Find where the given text appears and provide that cell's center as (X, Y) coordinate. 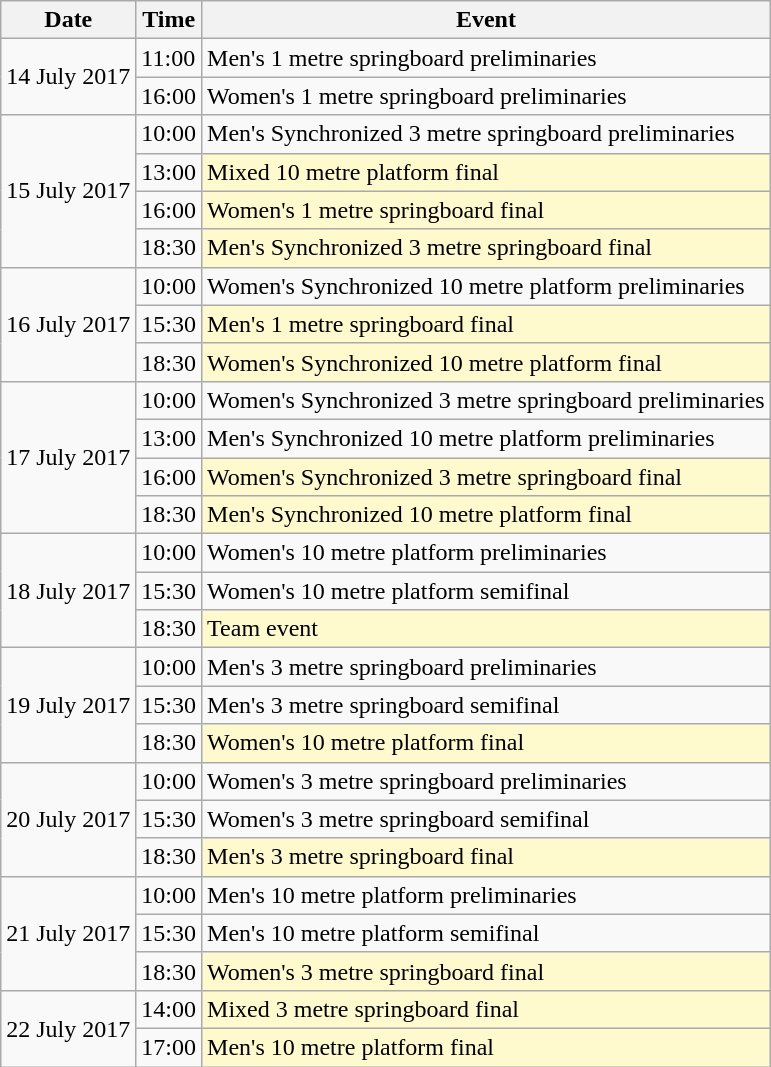
Men's Synchronized 3 metre springboard preliminaries (486, 134)
Men's 10 metre platform preliminaries (486, 895)
Men's 10 metre platform semifinal (486, 933)
Women's 3 metre springboard final (486, 971)
Men's Synchronized 10 metre platform final (486, 515)
Women's 10 metre platform semifinal (486, 591)
18 July 2017 (68, 591)
Men's 3 metre springboard final (486, 857)
Women's 3 metre springboard preliminaries (486, 781)
Women's 1 metre springboard final (486, 210)
Men's 10 metre platform final (486, 1047)
Women's 10 metre platform final (486, 743)
17:00 (169, 1047)
Men's 1 metre springboard final (486, 324)
Men's Synchronized 3 metre springboard final (486, 248)
Mixed 10 metre platform final (486, 172)
Women's 1 metre springboard preliminaries (486, 96)
Women's Synchronized 10 metre platform preliminaries (486, 286)
16 July 2017 (68, 324)
Time (169, 20)
Women's Synchronized 3 metre springboard final (486, 477)
11:00 (169, 58)
Men's Synchronized 10 metre platform preliminaries (486, 438)
Women's 10 metre platform preliminaries (486, 553)
14 July 2017 (68, 77)
22 July 2017 (68, 1028)
Team event (486, 629)
21 July 2017 (68, 933)
Date (68, 20)
Women's Synchronized 10 metre platform final (486, 362)
17 July 2017 (68, 457)
15 July 2017 (68, 191)
Event (486, 20)
Men's 3 metre springboard semifinal (486, 705)
Mixed 3 metre springboard final (486, 1009)
Women's 3 metre springboard semifinal (486, 819)
Men's 3 metre springboard preliminaries (486, 667)
14:00 (169, 1009)
19 July 2017 (68, 705)
20 July 2017 (68, 819)
Men's 1 metre springboard preliminaries (486, 58)
Women's Synchronized 3 metre springboard preliminaries (486, 400)
